Determine the (X, Y) coordinate at the center of the cell enclosing the given text.  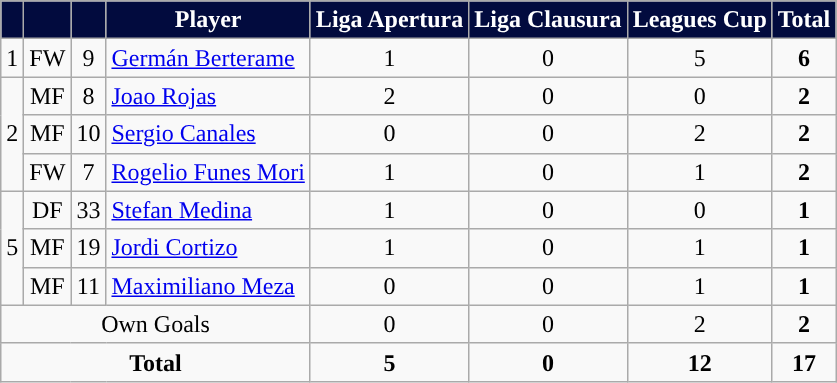
DF (48, 210)
Jordi Cortizo (208, 248)
Player (208, 20)
12 (700, 362)
Stefan Medina (208, 210)
6 (804, 58)
8 (88, 96)
19 (88, 248)
Leagues Cup (700, 20)
17 (804, 362)
7 (88, 172)
Own Goals (156, 324)
11 (88, 286)
Sergio Canales (208, 134)
33 (88, 210)
Liga Apertura (389, 20)
10 (88, 134)
9 (88, 58)
Liga Clausura (548, 20)
Maximiliano Meza (208, 286)
Germán Berterame (208, 58)
Rogelio Funes Mori (208, 172)
Joao Rojas (208, 96)
